Search for the cell housing the specified text and yield its [X, Y] center coordinate. 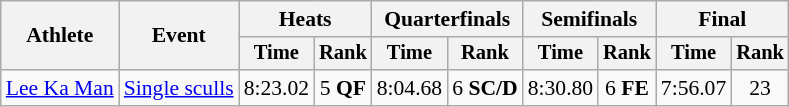
Heats [306, 19]
8:23.02 [276, 88]
Semifinals [590, 19]
5 QF [343, 88]
Event [179, 36]
Athlete [60, 36]
8:04.68 [410, 88]
6 FE [627, 88]
Single sculls [179, 88]
Final [722, 19]
7:56.07 [694, 88]
Quarterfinals [448, 19]
Lee Ka Man [60, 88]
8:30.80 [560, 88]
23 [760, 88]
6 SC/D [485, 88]
